Find where the given text appears and provide that cell's center as (X, Y) coordinate. 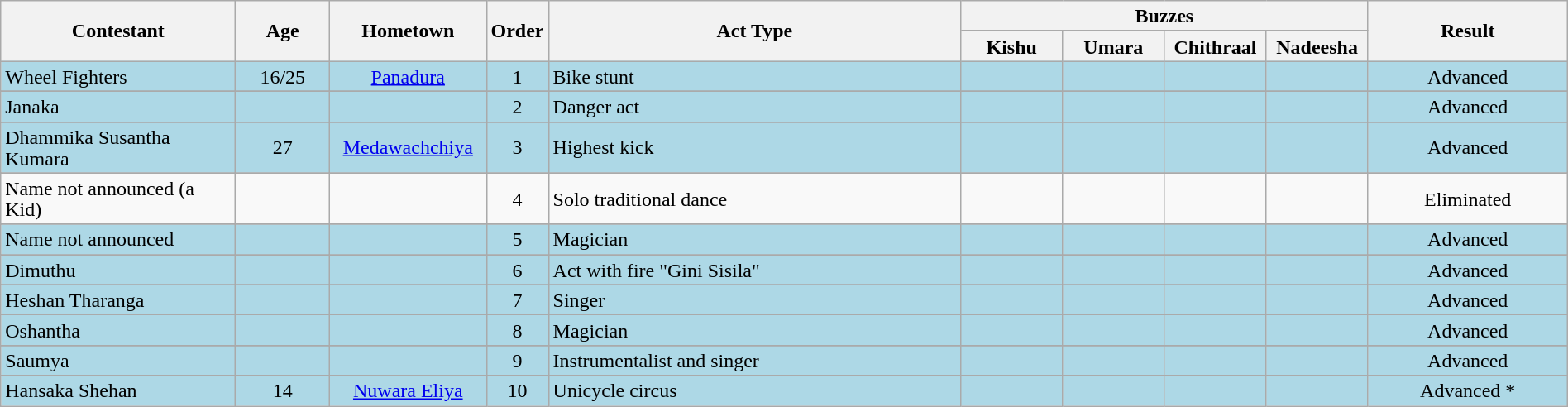
Wheel Fighters (118, 76)
9 (518, 361)
14 (283, 390)
27 (283, 147)
Dimuthu (118, 270)
1 (518, 76)
Hansaka Shehan (118, 390)
Advanced * (1467, 390)
Solo traditional dance (754, 199)
Contestant (118, 31)
Janaka (118, 106)
Panadura (409, 76)
Saumya (118, 361)
3 (518, 147)
5 (518, 240)
2 (518, 106)
4 (518, 199)
8 (518, 331)
Buzzes (1164, 17)
Kishu (1012, 46)
Danger act (754, 106)
Eliminated (1467, 199)
Age (283, 31)
10 (518, 390)
Unicycle circus (754, 390)
Act Type (754, 31)
Act with fire "Gini Sisila" (754, 270)
Result (1467, 31)
Nadeesha (1317, 46)
Umara (1113, 46)
Dhammika Susantha Kumara (118, 147)
Heshan Tharanga (118, 299)
7 (518, 299)
16/25 (283, 76)
Chithraal (1216, 46)
Bike stunt (754, 76)
Singer (754, 299)
Name not announced (118, 240)
Hometown (409, 31)
Oshantha (118, 331)
6 (518, 270)
Medawachchiya (409, 147)
Nuwara Eliya (409, 390)
Order (518, 31)
Highest kick (754, 147)
Name not announced (a Kid) (118, 199)
Instrumentalist and singer (754, 361)
